Locate the cell with the specified text and output its [X, Y] center coordinate. 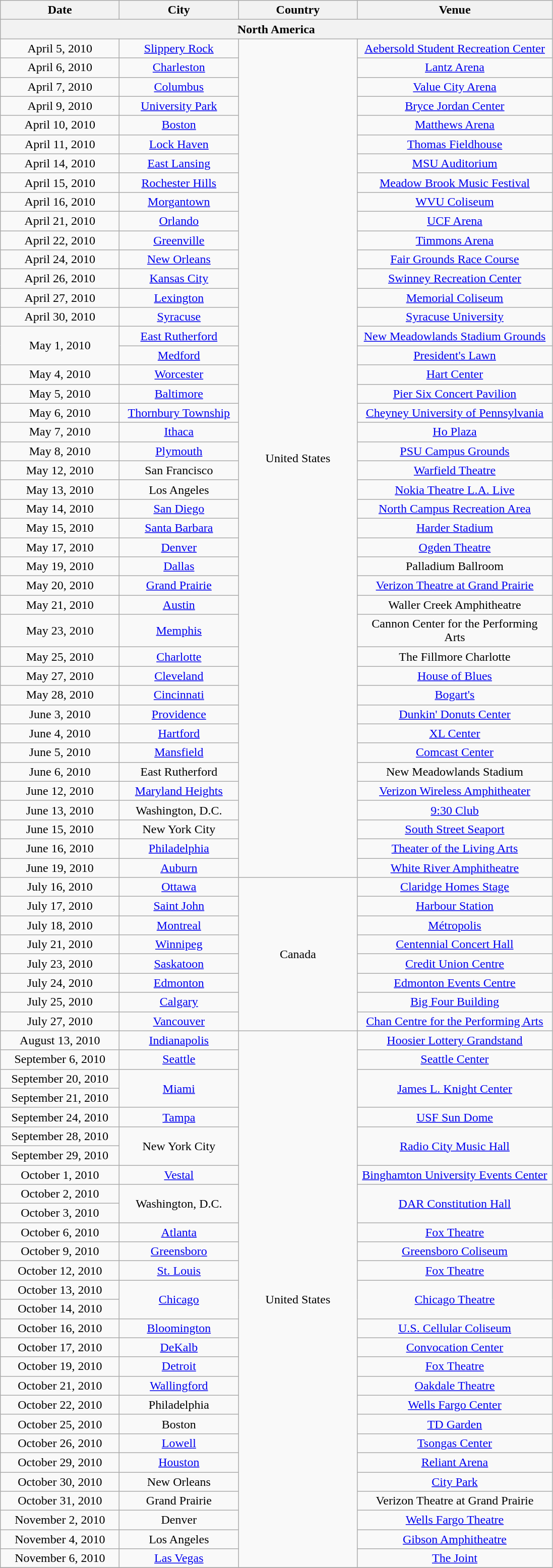
Baltimore [179, 394]
October 30, 2010 [60, 1481]
April 7, 2010 [60, 87]
Harbour Station [455, 906]
Columbus [179, 87]
October 1, 2010 [60, 1175]
New Meadowlands Stadium [455, 772]
Hoosier Lottery Grandstand [455, 1040]
San Francisco [179, 470]
July 25, 2010 [60, 1002]
Kansas City [179, 279]
City [179, 10]
June 3, 2010 [60, 714]
Warfield Theatre [455, 470]
Auburn [179, 867]
Country [298, 10]
October 21, 2010 [60, 1386]
September 24, 2010 [60, 1117]
Bryce Jordan Center [455, 106]
Vestal [179, 1175]
May 6, 2010 [60, 413]
The Fillmore Charlotte [455, 657]
Saint John [179, 906]
April 11, 2010 [60, 144]
Comcast Center [455, 752]
San Diego [179, 509]
Date [60, 10]
August 13, 2010 [60, 1040]
Ogden Theatre [455, 547]
May 14, 2010 [60, 509]
Chan Centre for the Performing Arts [455, 1021]
Santa Barbara [179, 528]
UCF Arena [455, 221]
Lock Haven [179, 144]
October 31, 2010 [60, 1501]
June 4, 2010 [60, 733]
DeKalb [179, 1347]
Gibson Amphitheatre [455, 1539]
Seattle [179, 1059]
Métropolis [455, 925]
July 16, 2010 [60, 887]
Matthews Arena [455, 125]
President's Lawn [455, 355]
Harder Stadium [455, 528]
April 9, 2010 [60, 106]
June 19, 2010 [60, 867]
Winnipeg [179, 945]
Venue [455, 10]
October 12, 2010 [60, 1271]
October 19, 2010 [60, 1366]
April 16, 2010 [60, 202]
St. Louis [179, 1271]
House of Blues [455, 676]
May 23, 2010 [60, 631]
November 2, 2010 [60, 1520]
Chicago [179, 1299]
Waller Creek Amphitheatre [455, 605]
Saskatoon [179, 964]
April 30, 2010 [60, 317]
New Meadowlands Stadium Grounds [455, 336]
Ho Plaza [455, 432]
Mansfield [179, 752]
October 14, 2010 [60, 1309]
June 6, 2010 [60, 772]
White River Amphitheatre [455, 867]
October 26, 2010 [60, 1443]
Worcester [179, 374]
May 12, 2010 [60, 470]
Austin [179, 605]
Detroit [179, 1366]
Ottawa [179, 887]
September 21, 2010 [60, 1098]
Montreal [179, 925]
October 29, 2010 [60, 1462]
July 17, 2010 [60, 906]
Hart Center [455, 374]
Nokia Theatre L.A. Live [455, 489]
XL Center [455, 733]
Greensboro Coliseum [455, 1251]
Calgary [179, 1002]
South Street Seaport [455, 829]
Houston [179, 1462]
Miami [179, 1088]
Wallingford [179, 1386]
Lexington [179, 298]
Tsongas Center [455, 1443]
Morgantown [179, 202]
Las Vegas [179, 1558]
May 8, 2010 [60, 451]
April 26, 2010 [60, 279]
Thomas Fieldhouse [455, 144]
TD Garden [455, 1424]
Rochester Hills [179, 182]
Lowell [179, 1443]
Wells Fargo Center [455, 1405]
Oakdale Theatre [455, 1386]
Dallas [179, 567]
October 17, 2010 [60, 1347]
July 21, 2010 [60, 945]
June 13, 2010 [60, 810]
Cincinnati [179, 695]
Swinney Recreation Center [455, 279]
May 4, 2010 [60, 374]
Bloomington [179, 1328]
October 13, 2010 [60, 1290]
Syracuse University [455, 317]
Edmonton [179, 983]
East Lansing [179, 163]
September 20, 2010 [60, 1079]
Centennial Concert Hall [455, 945]
May 5, 2010 [60, 394]
May 20, 2010 [60, 586]
Greenville [179, 240]
Cleveland [179, 676]
May 28, 2010 [60, 695]
Greensboro [179, 1251]
April 22, 2010 [60, 240]
October 22, 2010 [60, 1405]
Cannon Center for the Performing Arts [455, 631]
Memorial Coliseum [455, 298]
Big Four Building [455, 1002]
Meadow Brook Music Festival [455, 182]
Seattle Center [455, 1059]
April 24, 2010 [60, 260]
Dunkin' Donuts Center [455, 714]
Slippery Rock [179, 48]
May 17, 2010 [60, 547]
April 27, 2010 [60, 298]
October 9, 2010 [60, 1251]
Radio City Music Hall [455, 1146]
Claridge Homes Stage [455, 887]
Pier Six Concert Pavilion [455, 394]
May 27, 2010 [60, 676]
Syracuse [179, 317]
Medford [179, 355]
Cheyney University of Pennsylvania [455, 413]
DAR Constitution Hall [455, 1204]
April 14, 2010 [60, 163]
PSU Campus Grounds [455, 451]
September 6, 2010 [60, 1059]
9:30 Club [455, 810]
July 23, 2010 [60, 964]
USF Sun Dome [455, 1117]
April 15, 2010 [60, 182]
April 6, 2010 [60, 68]
October 6, 2010 [60, 1232]
June 15, 2010 [60, 829]
May 19, 2010 [60, 567]
Edmonton Events Centre [455, 983]
October 2, 2010 [60, 1194]
October 25, 2010 [60, 1424]
Charleston [179, 68]
WVU Coliseum [455, 202]
April 10, 2010 [60, 125]
Providence [179, 714]
April 21, 2010 [60, 221]
Atlanta [179, 1232]
October 16, 2010 [60, 1328]
U.S. Cellular Coliseum [455, 1328]
July 18, 2010 [60, 925]
Wells Fargo Theatre [455, 1520]
Maryland Heights [179, 791]
Vancouver [179, 1021]
May 21, 2010 [60, 605]
Fair Grounds Race Course [455, 260]
Theater of the Living Arts [455, 848]
October 3, 2010 [60, 1213]
Binghamton University Events Center [455, 1175]
Chicago Theatre [455, 1299]
May 7, 2010 [60, 432]
Tampa [179, 1117]
Indianapolis [179, 1040]
September 28, 2010 [60, 1136]
June 12, 2010 [60, 791]
July 27, 2010 [60, 1021]
November 6, 2010 [60, 1558]
May 13, 2010 [60, 489]
Value City Arena [455, 87]
Thornbury Township [179, 413]
North Campus Recreation Area [455, 509]
Credit Union Centre [455, 964]
Verizon Wireless Amphitheater [455, 791]
September 29, 2010 [60, 1155]
University Park [179, 106]
Hartford [179, 733]
North America [276, 29]
November 4, 2010 [60, 1539]
Timmons Arena [455, 240]
Bogart's [455, 695]
Lantz Arena [455, 68]
Convocation Center [455, 1347]
May 15, 2010 [60, 528]
Ithaca [179, 432]
MSU Auditorium [455, 163]
June 5, 2010 [60, 752]
May 1, 2010 [60, 346]
Orlando [179, 221]
Palladium Ballroom [455, 567]
April 5, 2010 [60, 48]
Canada [298, 954]
Reliant Arena [455, 1462]
Charlotte [179, 657]
The Joint [455, 1558]
City Park [455, 1481]
May 25, 2010 [60, 657]
Aebersold Student Recreation Center [455, 48]
July 24, 2010 [60, 983]
June 16, 2010 [60, 848]
Plymouth [179, 451]
James L. Knight Center [455, 1088]
Memphis [179, 631]
